Capture the cell that displays the provided text and extract its (x, y) central coordinate. 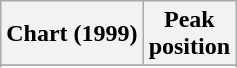
Chart (1999) (72, 34)
Peakposition (189, 34)
